Locate the cell with the specified text and output its [X, Y] center coordinate. 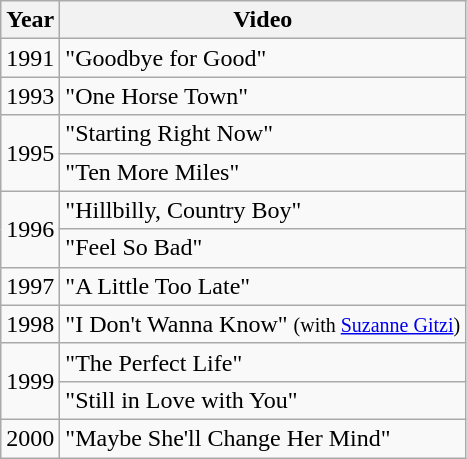
"Feel So Bad" [263, 248]
1991 [30, 58]
"A Little Too Late" [263, 286]
"Still in Love with You" [263, 400]
"Maybe She'll Change Her Mind" [263, 438]
1998 [30, 324]
"Starting Right Now" [263, 134]
"Goodbye for Good" [263, 58]
"One Horse Town" [263, 96]
"Ten More Miles" [263, 172]
Video [263, 20]
1995 [30, 153]
1996 [30, 229]
1993 [30, 96]
"The Perfect Life" [263, 362]
"Hillbilly, Country Boy" [263, 210]
"I Don't Wanna Know" (with Suzanne Gitzi) [263, 324]
Year [30, 20]
2000 [30, 438]
1997 [30, 286]
1999 [30, 381]
